Identify which cell holds the provided text, then report its (X, Y) central coordinate. 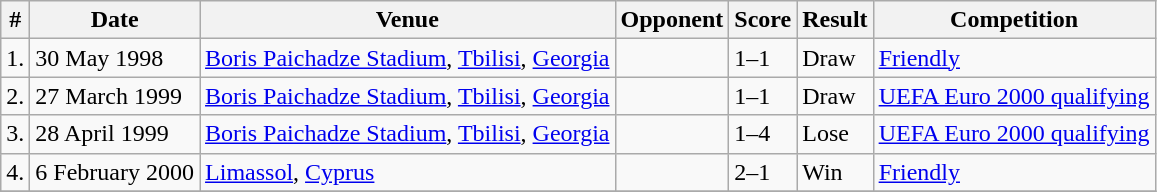
Win (835, 172)
2–1 (763, 172)
27 March 1999 (115, 96)
1. (16, 58)
# (16, 20)
Lose (835, 134)
4. (16, 172)
30 May 1998 (115, 58)
Opponent (672, 20)
Score (763, 20)
Venue (408, 20)
Competition (1014, 20)
6 February 2000 (115, 172)
Result (835, 20)
Date (115, 20)
3. (16, 134)
Limassol, Cyprus (408, 172)
1–4 (763, 134)
28 April 1999 (115, 134)
2. (16, 96)
